Pinpoint the cell where the given text exists, returning its (x, y) midpoint coordinate. 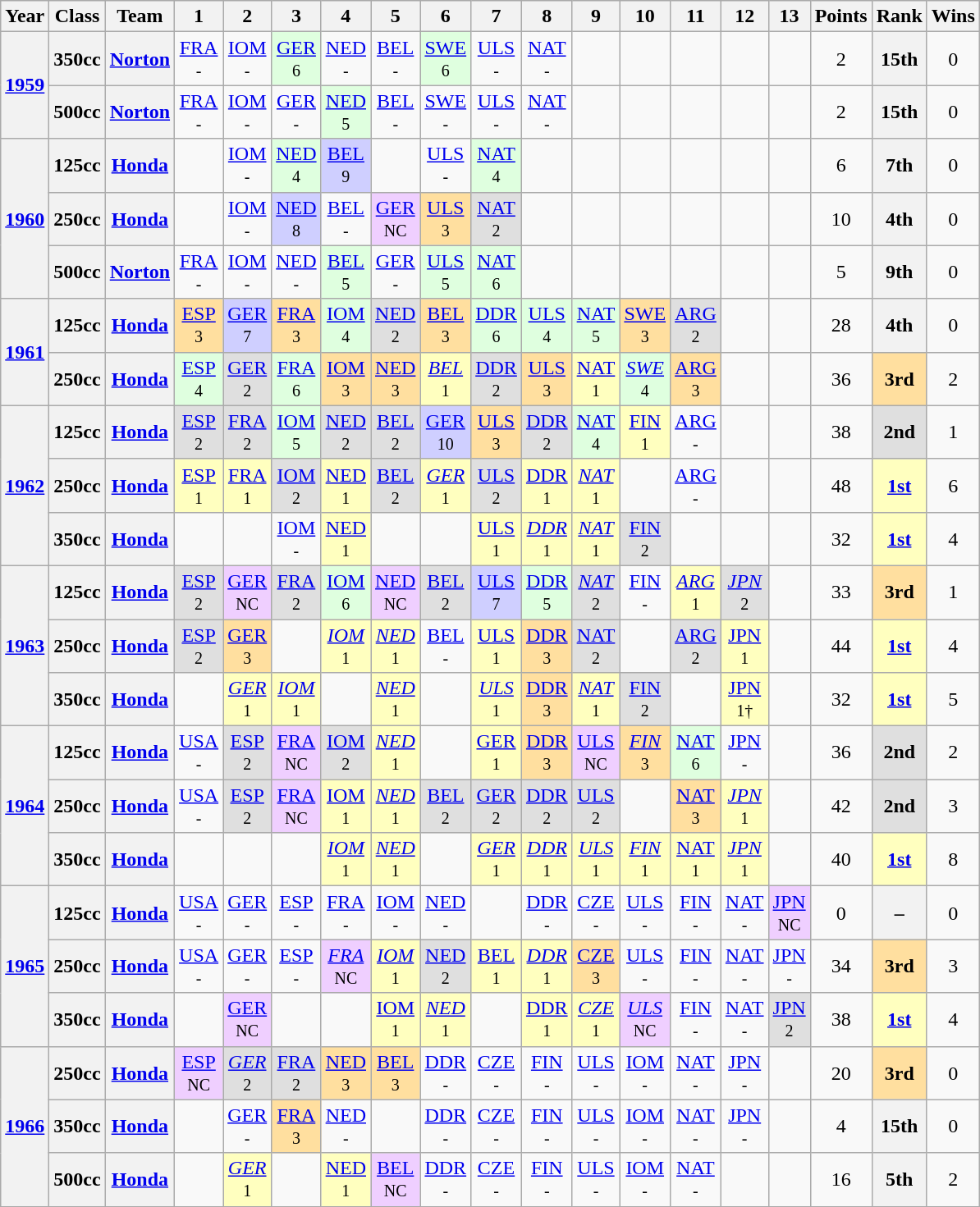
Team (140, 16)
ARG1 (696, 592)
CZE3 (596, 967)
9 (596, 16)
Points (840, 16)
Rank (900, 16)
40 (840, 860)
7 (497, 16)
SWE- (446, 112)
33 (840, 592)
Wins (953, 16)
IOM5 (296, 432)
1965 (25, 967)
GER3 (248, 645)
SWE3 (645, 325)
34 (840, 967)
IOM3 (346, 379)
1966 (25, 1126)
28 (840, 325)
ESPNC (199, 1073)
BEL5 (346, 272)
ULS4 (547, 325)
NED4 (296, 166)
ARG3 (696, 379)
NED8 (296, 218)
DDR6 (497, 325)
SWE4 (645, 379)
1962 (25, 486)
11 (696, 16)
BELNC (396, 1180)
JPN1† (744, 699)
ULS7 (497, 592)
12 (744, 16)
SWE6 (446, 59)
1960 (25, 218)
44 (840, 645)
NEDNC (396, 592)
5th (900, 1180)
Year (25, 16)
NED5 (346, 112)
IOM6 (346, 592)
42 (840, 806)
GER7 (248, 325)
1963 (25, 645)
GER10 (446, 432)
JPNNC (790, 912)
GER6 (296, 59)
7th (900, 166)
IOM4 (346, 325)
20 (840, 1073)
FRA1 (248, 486)
1964 (25, 806)
CZE1 (596, 1019)
1959 (25, 85)
FIN3 (645, 753)
16 (840, 1180)
FRA6 (296, 379)
Class (77, 16)
13 (790, 16)
– (900, 912)
DDR5 (547, 592)
ESP3 (199, 325)
ESP1 (199, 486)
9th (900, 272)
ESP4 (199, 379)
BEL9 (346, 166)
1961 (25, 352)
ULS5 (446, 272)
NAT5 (596, 325)
NAT3 (696, 806)
48 (840, 486)
